Capture the cell that displays the provided text and extract its [x, y] central coordinate. 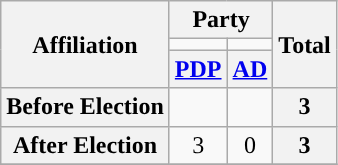
Total [305, 44]
After Election [86, 145]
Before Election [86, 107]
Affiliation [86, 44]
AD [250, 69]
Party [220, 20]
PDP [198, 69]
0 [250, 145]
